Identify which cell holds the provided text, then report its (X, Y) central coordinate. 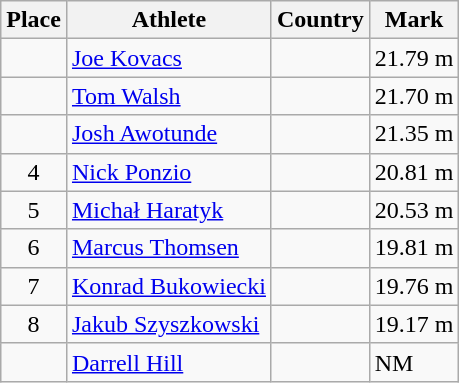
19.81 m (414, 248)
21.35 m (414, 134)
8 (34, 324)
Joe Kovacs (168, 58)
NM (414, 362)
21.79 m (414, 58)
7 (34, 286)
20.81 m (414, 172)
5 (34, 210)
Michał Haratyk (168, 210)
Darrell Hill (168, 362)
19.76 m (414, 286)
Athlete (168, 20)
6 (34, 248)
4 (34, 172)
19.17 m (414, 324)
Tom Walsh (168, 96)
20.53 m (414, 210)
Marcus Thomsen (168, 248)
Konrad Bukowiecki (168, 286)
21.70 m (414, 96)
Country (320, 20)
Mark (414, 20)
Jakub Szyszkowski (168, 324)
Josh Awotunde (168, 134)
Place (34, 20)
Nick Ponzio (168, 172)
